Output the (X, Y) coordinate of the center of the cell containing the given text.  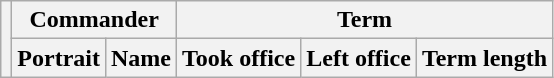
Portrait (59, 58)
Took office (239, 58)
Term length (484, 58)
Commander (94, 20)
Left office (359, 58)
Term (365, 20)
Name (140, 58)
